Extract the (x, y) coordinate from the center of the cell holding the provided text.  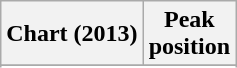
Chart (2013) (72, 34)
Peakposition (189, 34)
